Output the (x, y) coordinate of the center of the cell containing the given text.  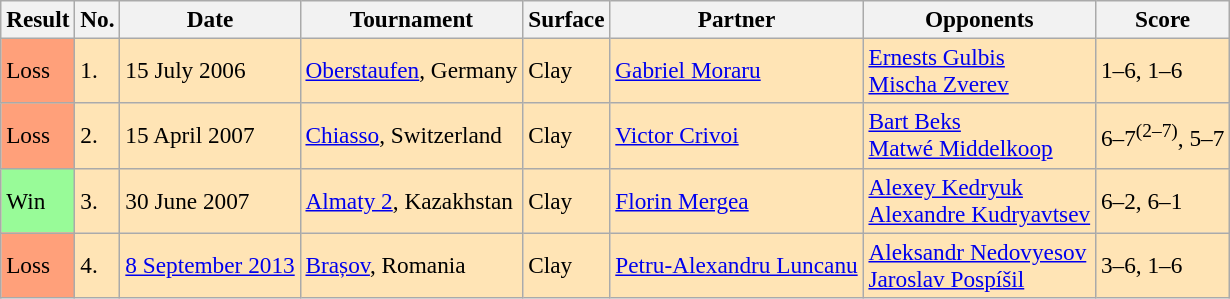
15 April 2007 (210, 136)
Result (38, 19)
Ernests Gulbis Mischa Zverev (979, 70)
Bart Beks Matwé Middelkoop (979, 136)
Victor Crivoi (736, 136)
Opponents (979, 19)
6–7(2–7), 5–7 (1163, 136)
Florin Mergea (736, 200)
Date (210, 19)
Partner (736, 19)
1. (98, 70)
Petru-Alexandru Luncanu (736, 264)
2. (98, 136)
1–6, 1–6 (1163, 70)
6–2, 6–1 (1163, 200)
30 June 2007 (210, 200)
Brașov, Romania (412, 264)
Aleksandr Nedovyesov Jaroslav Pospíšil (979, 264)
Win (38, 200)
3. (98, 200)
Alexey Kedryuk Alexandre Kudryavtsev (979, 200)
Tournament (412, 19)
Score (1163, 19)
Chiasso, Switzerland (412, 136)
3–6, 1–6 (1163, 264)
15 July 2006 (210, 70)
No. (98, 19)
Surface (566, 19)
8 September 2013 (210, 264)
Gabriel Moraru (736, 70)
4. (98, 264)
Oberstaufen, Germany (412, 70)
Almaty 2, Kazakhstan (412, 200)
